Scan for the cell matching the given text and deliver its [x, y] coordinate at center. 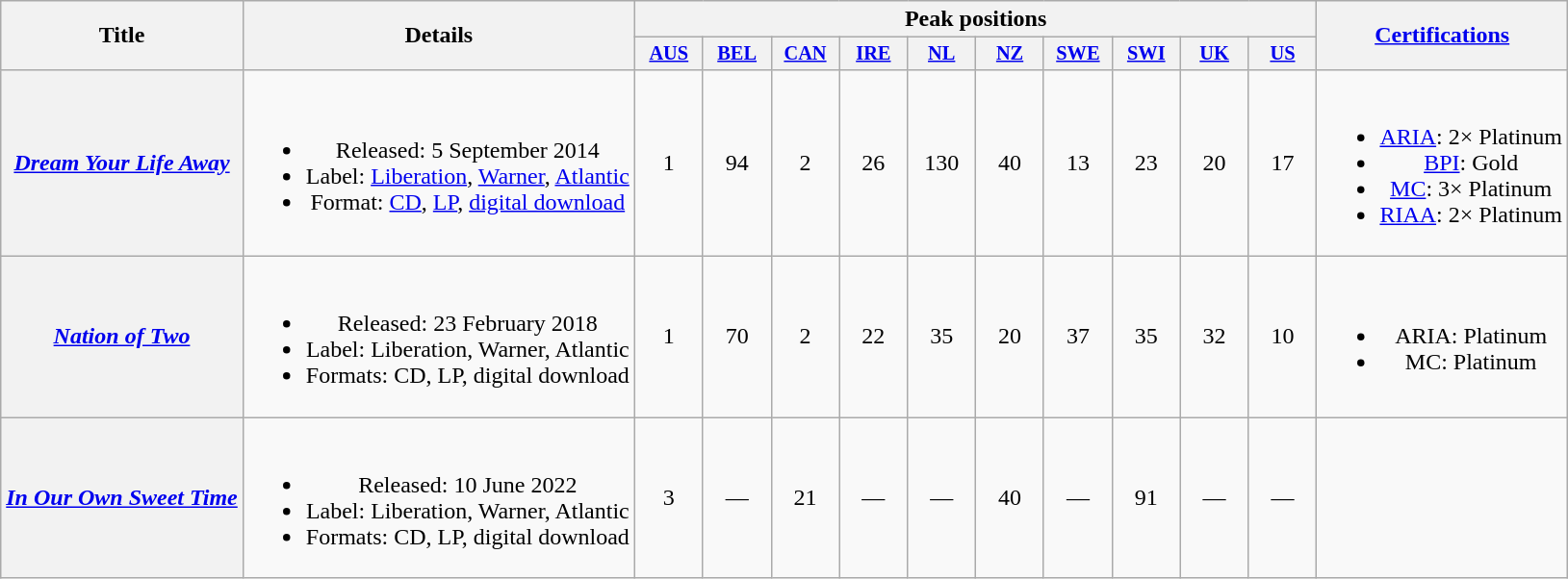
US [1282, 54]
AUS [668, 54]
70 [737, 337]
Certifications [1442, 36]
3 [668, 498]
13 [1078, 163]
Title [122, 36]
Released: 5 September 2014Label: Liberation, Warner, AtlanticFormat: CD, LP, digital download [439, 163]
32 [1215, 337]
23 [1145, 163]
NZ [1011, 54]
Released: 10 June 2022Label: Liberation, Warner, AtlanticFormats: CD, LP, digital download [439, 498]
SWI [1145, 54]
94 [737, 163]
21 [805, 498]
Nation of Two [122, 337]
26 [874, 163]
UK [1215, 54]
Released: 23 February 2018Label: Liberation, Warner, AtlanticFormats: CD, LP, digital download [439, 337]
17 [1282, 163]
22 [874, 337]
ARIA: PlatinumMC: Platinum [1442, 337]
SWE [1078, 54]
Dream Your Life Away [122, 163]
37 [1078, 337]
91 [1145, 498]
BEL [737, 54]
Peak positions [976, 19]
130 [941, 163]
10 [1282, 337]
Details [439, 36]
NL [941, 54]
ARIA: 2× PlatinumBPI: GoldMC: 3× PlatinumRIAA: 2× Platinum [1442, 163]
IRE [874, 54]
In Our Own Sweet Time [122, 498]
CAN [805, 54]
